Capture the cell that displays the provided text and extract its [x, y] central coordinate. 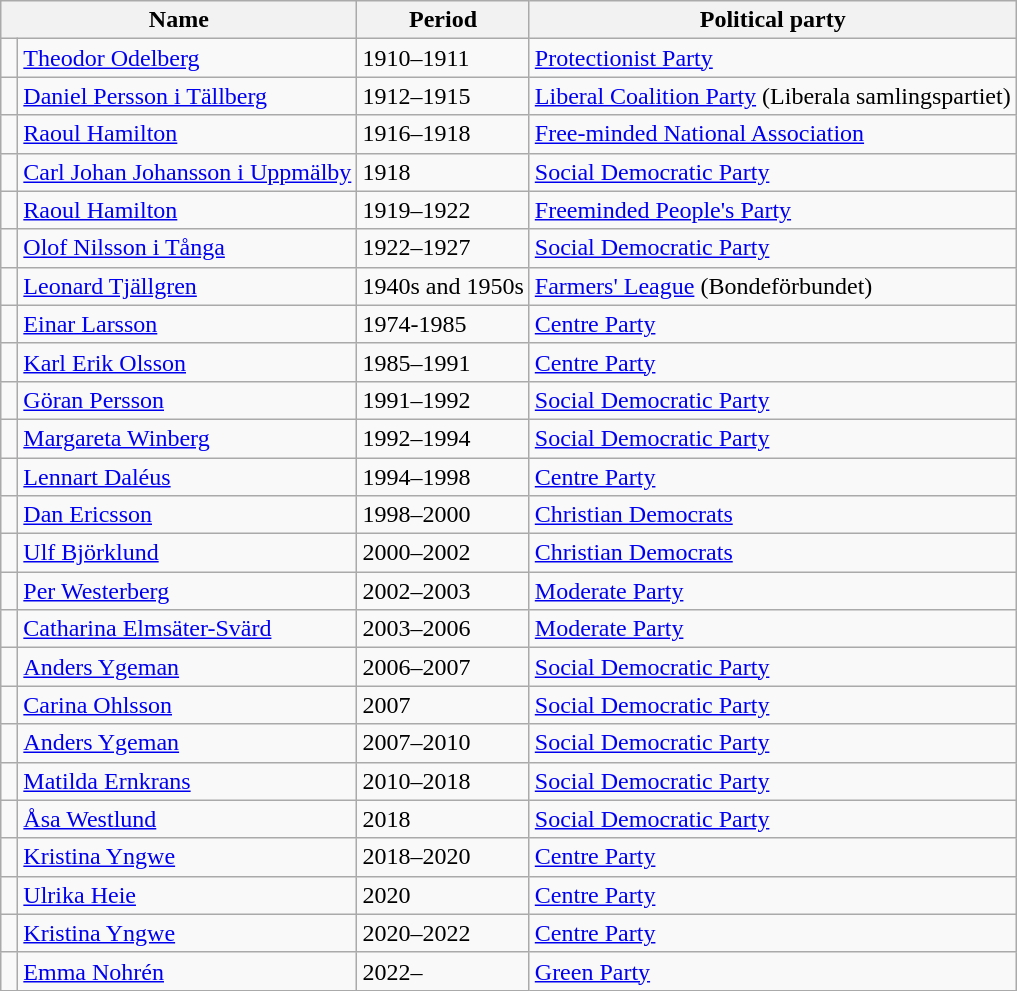
Catharina Elmsäter-Svärd [188, 629]
Political party [772, 20]
2007–2010 [443, 743]
2000–2002 [443, 553]
2006–2007 [443, 667]
1922–1927 [443, 248]
Lennart Daléus [188, 477]
1918 [443, 172]
Dan Ericsson [188, 515]
Åsa Westlund [188, 819]
Period [443, 20]
1916–1918 [443, 134]
Name [179, 20]
2018 [443, 819]
Göran Persson [188, 400]
1910–1911 [443, 58]
Karl Erik Olsson [188, 362]
Matilda Ernkrans [188, 781]
Ulrika Heie [188, 895]
2003–2006 [443, 629]
2020–2022 [443, 933]
1992–1994 [443, 438]
Liberal Coalition Party (Liberala samlingspartiet) [772, 96]
2018–2020 [443, 857]
Emma Nohrén [188, 971]
Farmers' League (Bondeförbundet) [772, 286]
Theodor Odelberg [188, 58]
1974-1985 [443, 324]
1919–1922 [443, 210]
Free-minded National Association [772, 134]
1998–2000 [443, 515]
2010–2018 [443, 781]
2020 [443, 895]
Ulf Björklund [188, 553]
Einar Larsson [188, 324]
Margareta Winberg [188, 438]
1985–1991 [443, 362]
1940s and 1950s [443, 286]
Carl Johan Johansson i Uppmälby [188, 172]
Green Party [772, 971]
Olof Nilsson i Tånga [188, 248]
Per Westerberg [188, 591]
Freeminded People's Party [772, 210]
1994–1998 [443, 477]
1991–1992 [443, 400]
2002–2003 [443, 591]
Daniel Persson i Tällberg [188, 96]
Leonard Tjällgren [188, 286]
Protectionist Party [772, 58]
1912–1915 [443, 96]
Carina Ohlsson [188, 705]
2022– [443, 971]
2007 [443, 705]
